Provide the (x, y) coordinate of the cell's center where the given text is located.  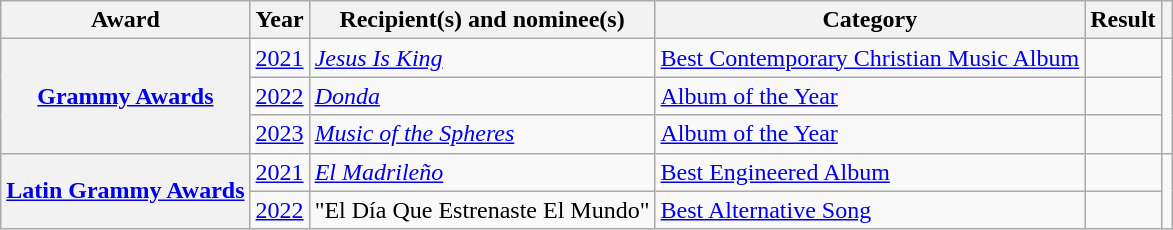
Best Engineered Album (870, 172)
"El Día Que Estrenaste El Mundo" (482, 210)
Best Contemporary Christian Music Album (870, 58)
Year (280, 20)
Latin Grammy Awards (126, 191)
Jesus Is King (482, 58)
2023 (280, 134)
El Madrileño (482, 172)
Donda (482, 96)
Category (870, 20)
Award (126, 20)
Result (1123, 20)
Best Alternative Song (870, 210)
Recipient(s) and nominee(s) (482, 20)
Music of the Spheres (482, 134)
Grammy Awards (126, 96)
